Scan for the cell matching the given text and deliver its [x, y] coordinate at center. 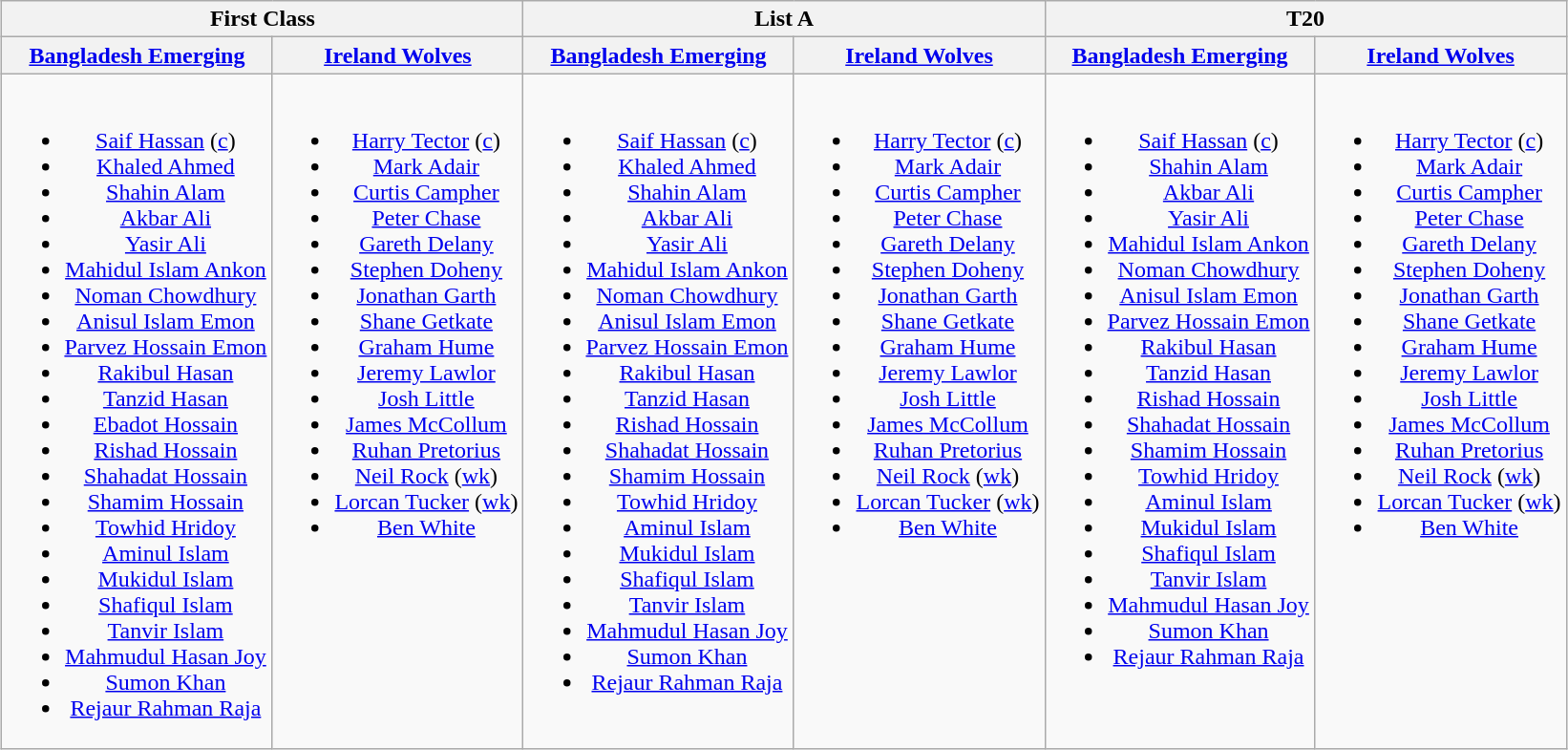
First Class [263, 19]
List A [784, 19]
T20 [1305, 19]
